Output the [X, Y] coordinate of the center of the cell containing the given text.  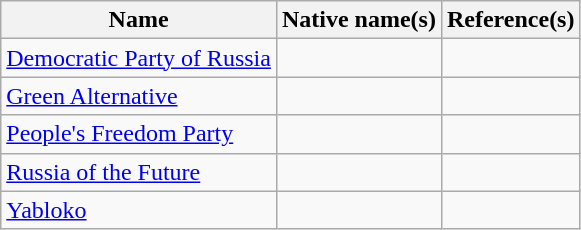
People's Freedom Party [139, 134]
Green Alternative [139, 96]
Name [139, 20]
Democratic Party of Russia [139, 58]
Russia of the Future [139, 172]
Reference(s) [510, 20]
Yabloko [139, 210]
Native name(s) [358, 20]
